Scan for the cell matching the given text and deliver its (x, y) coordinate at center. 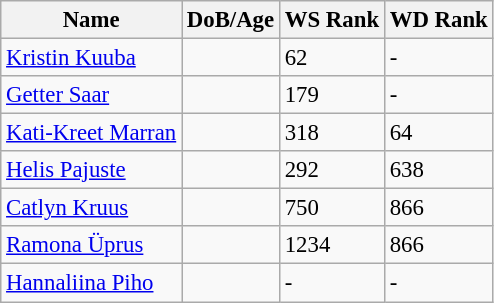
WD Rank (438, 20)
Hannaliina Piho (92, 283)
179 (332, 95)
292 (332, 170)
Helis Pajuste (92, 170)
WS Rank (332, 20)
DoB/Age (231, 20)
Catlyn Kruus (92, 208)
Kristin Kuuba (92, 58)
638 (438, 170)
1234 (332, 245)
Ramona Üprus (92, 245)
Getter Saar (92, 95)
62 (332, 58)
64 (438, 133)
Kati-Kreet Marran (92, 133)
318 (332, 133)
Name (92, 20)
750 (332, 208)
